Extract the [X, Y] coordinate from the center of the cell holding the provided text.  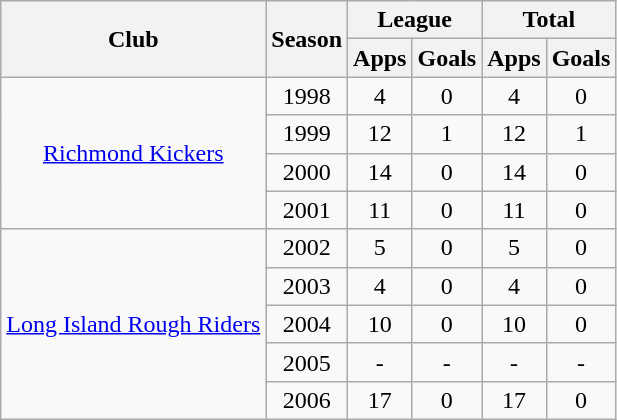
1999 [307, 134]
Total [549, 20]
League [415, 20]
2004 [307, 324]
Club [134, 39]
2005 [307, 362]
2002 [307, 248]
2003 [307, 286]
1998 [307, 96]
Long Island Rough Riders [134, 324]
2001 [307, 210]
Season [307, 39]
Richmond Kickers [134, 153]
2000 [307, 172]
2006 [307, 400]
